Find where the given text appears and provide that cell's center as (X, Y) coordinate. 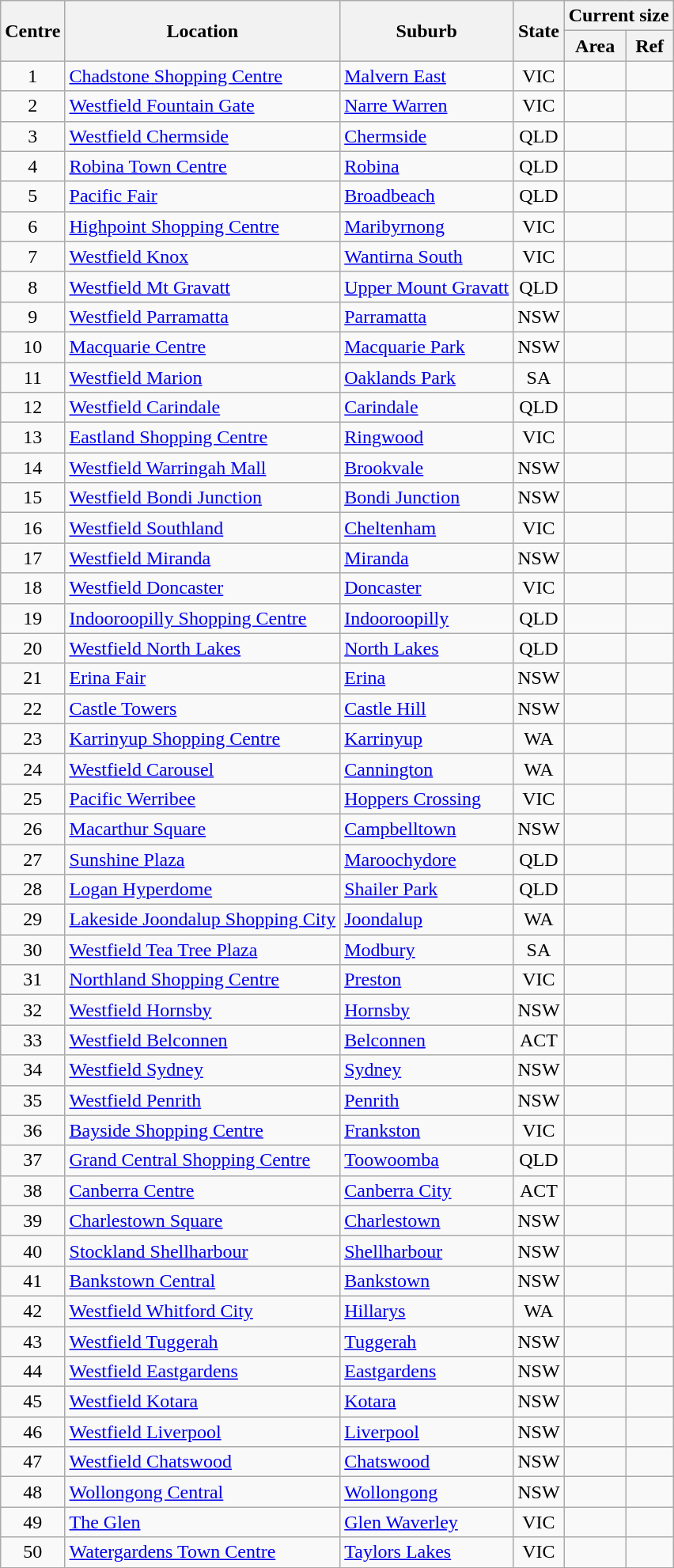
Westfield Chermside (203, 136)
Lakeside Joondalup Shopping City (203, 920)
Westfield Mt Gravatt (203, 287)
Westfield Miranda (203, 558)
Westfield Chatswood (203, 1462)
2 (33, 106)
Robina Town Centre (203, 166)
Taylors Lakes (427, 1552)
30 (33, 950)
Cheltenham (427, 528)
41 (33, 1281)
Broadbeach (427, 196)
22 (33, 708)
Oaklands Park (427, 378)
Penrith (427, 1100)
Toowoomba (427, 1160)
Westfield Marion (203, 378)
48 (33, 1492)
Doncaster (427, 588)
Indooroopilly (427, 618)
Wollongong (427, 1492)
9 (33, 317)
Hillarys (427, 1311)
Pacific Werribee (203, 799)
Castle Hill (427, 708)
Upper Mount Gravatt (427, 287)
Logan Hyperdome (203, 890)
Westfield Whitford City (203, 1311)
Northland Shopping Centre (203, 980)
23 (33, 738)
Hornsby (427, 1010)
Macquarie Centre (203, 347)
25 (33, 799)
5 (33, 196)
Chermside (427, 136)
Cannington (427, 769)
Area (595, 46)
44 (33, 1372)
37 (33, 1160)
Pacific Fair (203, 196)
19 (33, 618)
Westfield Penrith (203, 1100)
Tuggerah (427, 1342)
35 (33, 1100)
Westfield Kotara (203, 1402)
27 (33, 859)
Westfield Sydney (203, 1070)
49 (33, 1522)
11 (33, 378)
38 (33, 1190)
Campbelltown (427, 829)
42 (33, 1311)
The Glen (203, 1522)
Westfield Doncaster (203, 588)
Westfield North Lakes (203, 648)
10 (33, 347)
Malvern East (427, 76)
Karrinyup (427, 738)
20 (33, 648)
Watergardens Town Centre (203, 1552)
Westfield Carousel (203, 769)
Macarthur Square (203, 829)
39 (33, 1221)
Maribyrnong (427, 226)
Brookvale (427, 468)
Bankstown (427, 1281)
Frankston (427, 1130)
Narre Warren (427, 106)
Belconnen (427, 1040)
Carindale (427, 408)
36 (33, 1130)
13 (33, 438)
Preston (427, 980)
Wantirna South (427, 256)
40 (33, 1251)
31 (33, 980)
Grand Central Shopping Centre (203, 1160)
Bayside Shopping Centre (203, 1130)
43 (33, 1342)
Macquarie Park (427, 347)
16 (33, 528)
6 (33, 226)
Hoppers Crossing (427, 799)
Sydney (427, 1070)
4 (33, 166)
Sunshine Plaza (203, 859)
Westfield Carindale (203, 408)
Westfield Southland (203, 528)
Suburb (427, 31)
46 (33, 1432)
47 (33, 1462)
26 (33, 829)
Liverpool (427, 1432)
28 (33, 890)
Robina (427, 166)
Westfield Liverpool (203, 1432)
21 (33, 678)
Ref (649, 46)
17 (33, 558)
33 (33, 1040)
Westfield Belconnen (203, 1040)
Bankstown Central (203, 1281)
Maroochydore (427, 859)
Highpoint Shopping Centre (203, 226)
Wollongong Central (203, 1492)
18 (33, 588)
Eastland Shopping Centre (203, 438)
Stockland Shellharbour (203, 1251)
Indooroopilly Shopping Centre (203, 618)
Erina Fair (203, 678)
50 (33, 1552)
Centre (33, 31)
Ringwood (427, 438)
24 (33, 769)
Castle Towers (203, 708)
Chatswood (427, 1462)
Westfield Hornsby (203, 1010)
Westfield Tea Tree Plaza (203, 950)
8 (33, 287)
Westfield Knox (203, 256)
Westfield Bondi Junction (203, 498)
Erina (427, 678)
34 (33, 1070)
45 (33, 1402)
Miranda (427, 558)
Chadstone Shopping Centre (203, 76)
Charlestown Square (203, 1221)
Canberra Centre (203, 1190)
Shellharbour (427, 1251)
7 (33, 256)
Shailer Park (427, 890)
12 (33, 408)
3 (33, 136)
Eastgardens (427, 1372)
Westfield Fountain Gate (203, 106)
Current size (619, 16)
Westfield Eastgardens (203, 1372)
1 (33, 76)
15 (33, 498)
Karrinyup Shopping Centre (203, 738)
Parramatta (427, 317)
32 (33, 1010)
Bondi Junction (427, 498)
Charlestown (427, 1221)
Westfield Warringah Mall (203, 468)
Westfield Parramatta (203, 317)
North Lakes (427, 648)
Kotara (427, 1402)
Modbury (427, 950)
14 (33, 468)
Glen Waverley (427, 1522)
29 (33, 920)
Canberra City (427, 1190)
Westfield Tuggerah (203, 1342)
Joondalup (427, 920)
State (539, 31)
Location (203, 31)
